From the cell containing the given text, extract its center point as (x, y) coordinate. 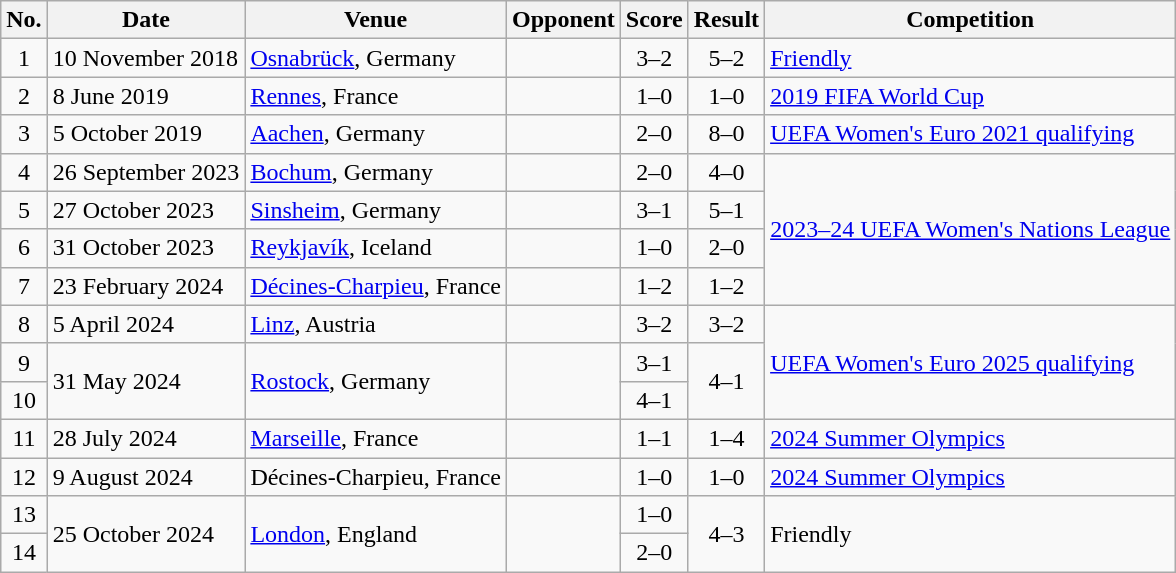
Result (726, 20)
1 (24, 58)
10 (24, 400)
Linz, Austria (376, 324)
3 (24, 134)
7 (24, 286)
10 November 2018 (146, 58)
1–1 (654, 438)
5–2 (726, 58)
Date (146, 20)
8 June 2019 (146, 96)
31 October 2023 (146, 248)
Competition (970, 20)
2019 FIFA World Cup (970, 96)
8–0 (726, 134)
26 September 2023 (146, 172)
4–0 (726, 172)
5 (24, 210)
4 (24, 172)
2023–24 UEFA Women's Nations League (970, 229)
UEFA Women's Euro 2025 qualifying (970, 362)
6 (24, 248)
13 (24, 515)
4–3 (726, 534)
5–1 (726, 210)
No. (24, 20)
8 (24, 324)
Rennes, France (376, 96)
25 October 2024 (146, 534)
9 (24, 362)
Sinsheim, Germany (376, 210)
9 August 2024 (146, 477)
31 May 2024 (146, 381)
27 October 2023 (146, 210)
14 (24, 553)
5 October 2019 (146, 134)
1–4 (726, 438)
Reykjavík, Iceland (376, 248)
28 July 2024 (146, 438)
Bochum, Germany (376, 172)
23 February 2024 (146, 286)
Osnabrück, Germany (376, 58)
Marseille, France (376, 438)
Venue (376, 20)
2 (24, 96)
Aachen, Germany (376, 134)
12 (24, 477)
UEFA Women's Euro 2021 qualifying (970, 134)
Score (654, 20)
5 April 2024 (146, 324)
London, England (376, 534)
11 (24, 438)
Rostock, Germany (376, 381)
Opponent (563, 20)
